Scan for the cell matching the given text and deliver its (x, y) coordinate at center. 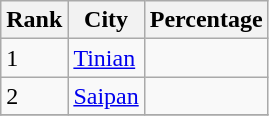
1 (34, 58)
Rank (34, 20)
Percentage (206, 20)
Tinian (106, 58)
City (106, 20)
2 (34, 96)
Saipan (106, 96)
